Determine the (x, y) coordinate at the center of the cell enclosing the given text.  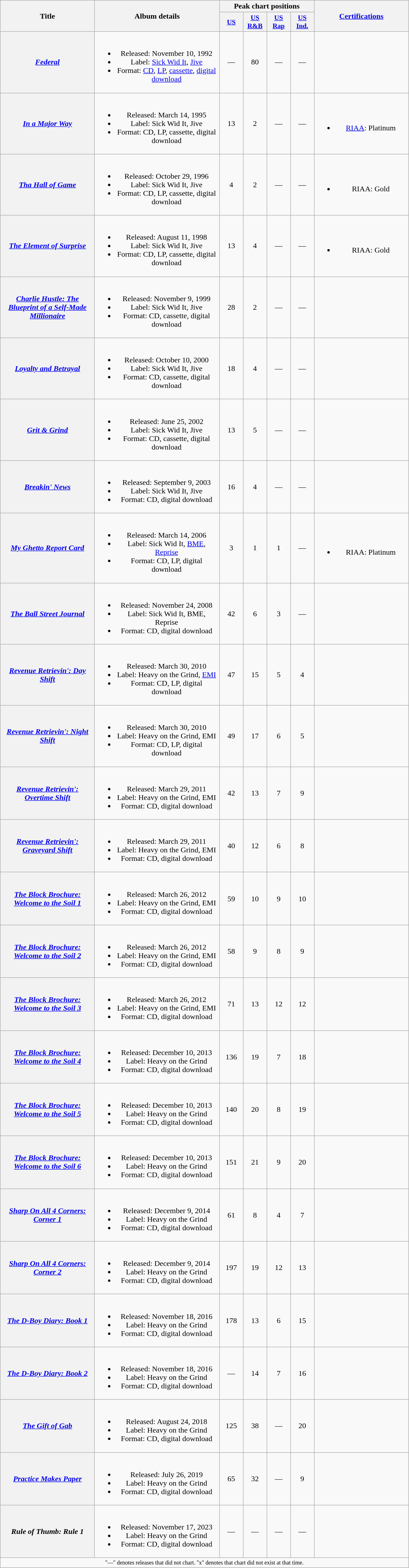
Revenue Retrievin': Day Shift (47, 675)
Released: June 25, 2002Label: Sick Wid It, JiveFormat: CD, cassette, digital download (157, 430)
In a Major Way (47, 123)
61 (231, 1215)
Grit & Grind (47, 430)
21 (255, 1162)
Released: March 14, 2006Label: Sick Wid It, BME, RepriseFormat: CD, LP, digital download (157, 548)
US Rap (279, 22)
Revenue Retrievin': Overtime Shift (47, 793)
Released: November 17, 2023Label: Heavy on the GrindFormat: CD, digital download (157, 1532)
Revenue Retrievin': Graveyard Shift (47, 846)
28 (231, 307)
58 (231, 951)
Title (47, 16)
Released: November 9, 1999Label: Sick Wid It, JiveFormat: CD, cassette, digital download (157, 307)
Released: October 10, 2000Label: Sick Wid It, JiveFormat: CD, cassette, digital download (157, 368)
US Ind. (303, 22)
Released: July 26, 2019Label: Heavy on the GrindFormat: CD, digital download (157, 1479)
Federal (47, 62)
151 (231, 1162)
38 (255, 1426)
65 (231, 1479)
Practice Makes Paper (47, 1479)
"—" denotes releases that did not chart. "x" denotes that chart did not exist at that time. (205, 1563)
The Block Brochure: Welcome to the Soil 2 (47, 951)
Released: October 29, 1996Label: Sick Wid It, JiveFormat: CD, LP, cassette, digital download (157, 185)
The Block Brochure: Welcome to the Soil 5 (47, 1109)
Released: March 14, 1995Label: Sick Wid It, JiveFormat: CD, LP, cassette, digital download (157, 123)
The Gift of Gab (47, 1426)
71 (231, 1004)
14 (255, 1373)
32 (255, 1479)
Released: September 9, 2003Label: Sick Wid It, JiveFormat: CD, digital download (157, 487)
Revenue Retrievin': Night Shift (47, 736)
Released: August 11, 1998Label: Sick Wid It, JiveFormat: CD, LP, cassette, digital download (157, 246)
140 (231, 1109)
136 (231, 1057)
Breakin' News (47, 487)
The Block Brochure: Welcome to the Soil 3 (47, 1004)
US (231, 22)
17 (255, 736)
59 (231, 898)
Released: November 24, 2008Label: Sick Wid It, BME, RepriseFormat: CD, digital download (157, 613)
The Block Brochure: Welcome to the Soil 4 (47, 1057)
The Ball Street Journal (47, 613)
125 (231, 1426)
Album details (157, 16)
Certifications (361, 16)
The Block Brochure: Welcome to the Soil 1 (47, 898)
My Ghetto Report Card (47, 548)
The D-Boy Diary: Book 1 (47, 1320)
Released: November 10, 1992Label: Sick Wid It, JiveFormat: CD, LP, cassette, digital download (157, 62)
Sharp On All 4 Corners: Corner 2 (47, 1268)
Released: August 24, 2018Label: Heavy on the GrindFormat: CD, digital download (157, 1426)
Loyalty and Betrayal (47, 368)
Peak chart positions (267, 6)
The D-Boy Diary: Book 2 (47, 1373)
US R&B (255, 22)
49 (231, 736)
Tha Hall of Game (47, 185)
80 (255, 62)
Charlie Hustle: The Blueprint of a Self-Made Millionaire (47, 307)
The Block Brochure: Welcome to the Soil 6 (47, 1162)
Rule of Thumb: Rule 1 (47, 1532)
178 (231, 1320)
Sharp On All 4 Corners: Corner 1 (47, 1215)
40 (231, 846)
The Element of Surprise (47, 246)
197 (231, 1268)
47 (231, 675)
